Identify which cell holds the provided text, then report its [x, y] central coordinate. 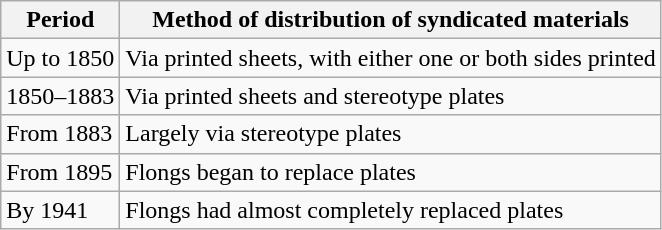
Method of distribution of syndicated materials [391, 20]
By 1941 [60, 210]
Via printed sheets, with either one or both sides printed [391, 58]
From 1883 [60, 134]
Via printed sheets and stereotype plates [391, 96]
Flongs had almost completely replaced plates [391, 210]
Largely via stereotype plates [391, 134]
From 1895 [60, 172]
Flongs began to replace plates [391, 172]
1850–1883 [60, 96]
Up to 1850 [60, 58]
Period [60, 20]
